Provide the (X, Y) coordinate of the cell's center where the given text is located.  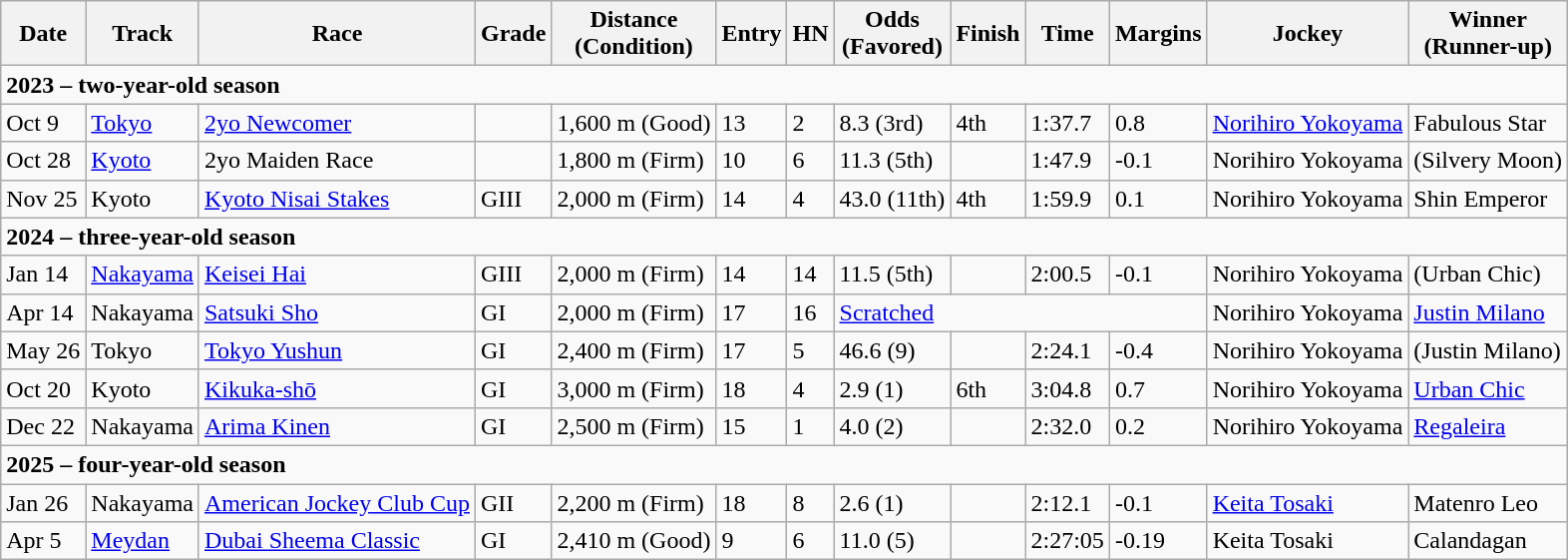
(Justin Milano) (1488, 350)
0.1 (1158, 199)
Oct 9 (44, 123)
Apr 14 (44, 312)
5 (810, 350)
8 (810, 502)
Satsuki Sho (337, 312)
Shin Emperor (1488, 199)
1,600 m (Good) (634, 123)
Dubai Sheema Classic (337, 541)
Kyoto Nisai Stakes (337, 199)
Regaleira (1488, 426)
Tokyo Yushun (337, 350)
Odds(Favored) (892, 34)
Distance(Condition) (634, 34)
Jockey (1308, 34)
11.5 (5th) (892, 275)
46.6 (9) (892, 350)
15 (752, 426)
1:59.9 (1067, 199)
Oct 20 (44, 388)
Justin Milano (1488, 312)
2,410 m (Good) (634, 541)
Calandagan (1488, 541)
Date (44, 34)
4.0 (2) (892, 426)
11.3 (5th) (892, 161)
2,500 m (Firm) (634, 426)
2:12.1 (1067, 502)
11.0 (5) (892, 541)
Matenro Leo (1488, 502)
Jan 26 (44, 502)
American Jockey Club Cup (337, 502)
2024 – three-year-old season (784, 237)
8.3 (3rd) (892, 123)
3:04.8 (1067, 388)
Finish (987, 34)
2:24.1 (1067, 350)
9 (752, 541)
6th (987, 388)
(Silvery Moon) (1488, 161)
Keisei Hai (337, 275)
2.6 (1) (892, 502)
1,800 m (Firm) (634, 161)
1 (810, 426)
Scratched (1020, 312)
-0.4 (1158, 350)
Entry (752, 34)
Urban Chic (1488, 388)
16 (810, 312)
13 (752, 123)
2:27:05 (1067, 541)
2yo Maiden Race (337, 161)
10 (752, 161)
0.7 (1158, 388)
2 (810, 123)
-0.19 (1158, 541)
HN (810, 34)
Apr 5 (44, 541)
1:47.9 (1067, 161)
May 26 (44, 350)
Jan 14 (44, 275)
2,200 m (Firm) (634, 502)
2023 – two-year-old season (784, 85)
2:00.5 (1067, 275)
Time (1067, 34)
2025 – four-year-old season (784, 464)
Kikuka-shō (337, 388)
2:32.0 (1067, 426)
Race (337, 34)
1:37.7 (1067, 123)
Grade (513, 34)
Meydan (143, 541)
Fabulous Star (1488, 123)
43.0 (11th) (892, 199)
2,400 m (Firm) (634, 350)
Nov 25 (44, 199)
Winner(Runner-up) (1488, 34)
0.2 (1158, 426)
3,000 m (Firm) (634, 388)
2yo Newcomer (337, 123)
Track (143, 34)
(Urban Chic) (1488, 275)
Dec 22 (44, 426)
Oct 28 (44, 161)
0.8 (1158, 123)
Arima Kinen (337, 426)
GII (513, 502)
Margins (1158, 34)
2.9 (1) (892, 388)
